Provide the [X, Y] coordinate of the cell's center where the given text is located.  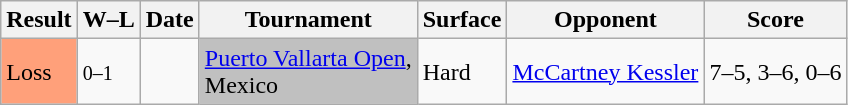
W–L [108, 20]
Surface [462, 20]
7–5, 3–6, 0–6 [776, 72]
McCartney Kessler [606, 72]
0–1 [108, 72]
Tournament [308, 20]
Puerto Vallarta Open, Mexico [308, 72]
Result [39, 20]
Date [170, 20]
Hard [462, 72]
Opponent [606, 20]
Loss [39, 72]
Score [776, 20]
